Extract the (X, Y) coordinate from the center of the cell holding the provided text.  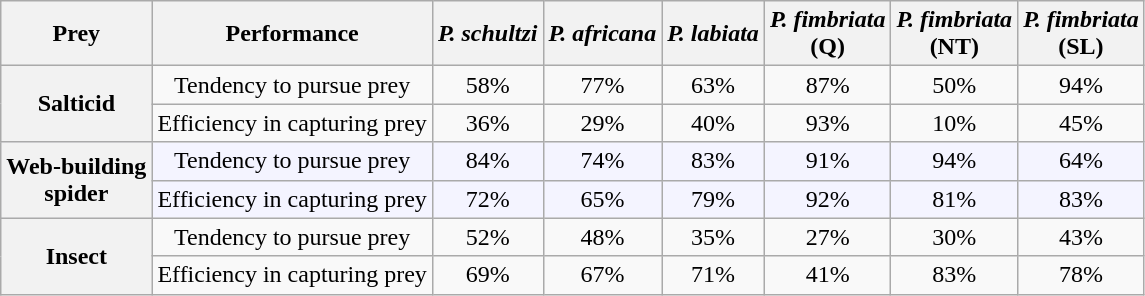
93% (828, 123)
P. fimbriata(SL) (1082, 34)
10% (954, 123)
P. schultzi (488, 34)
71% (714, 275)
Prey (76, 34)
P. labiata (714, 34)
29% (602, 123)
78% (1082, 275)
41% (828, 275)
P. fimbriata(Q) (828, 34)
81% (954, 199)
92% (828, 199)
P. fimbriata(NT) (954, 34)
79% (714, 199)
40% (714, 123)
74% (602, 161)
30% (954, 237)
52% (488, 237)
84% (488, 161)
65% (602, 199)
Performance (292, 34)
91% (828, 161)
45% (1082, 123)
48% (602, 237)
64% (1082, 161)
36% (488, 123)
27% (828, 237)
72% (488, 199)
67% (602, 275)
58% (488, 85)
77% (602, 85)
Web-buildingspider (76, 180)
P. africana (602, 34)
Insect (76, 256)
63% (714, 85)
69% (488, 275)
35% (714, 237)
50% (954, 85)
43% (1082, 237)
Salticid (76, 104)
87% (828, 85)
